Provide the [X, Y] coordinate of the cell's center where the given text is located.  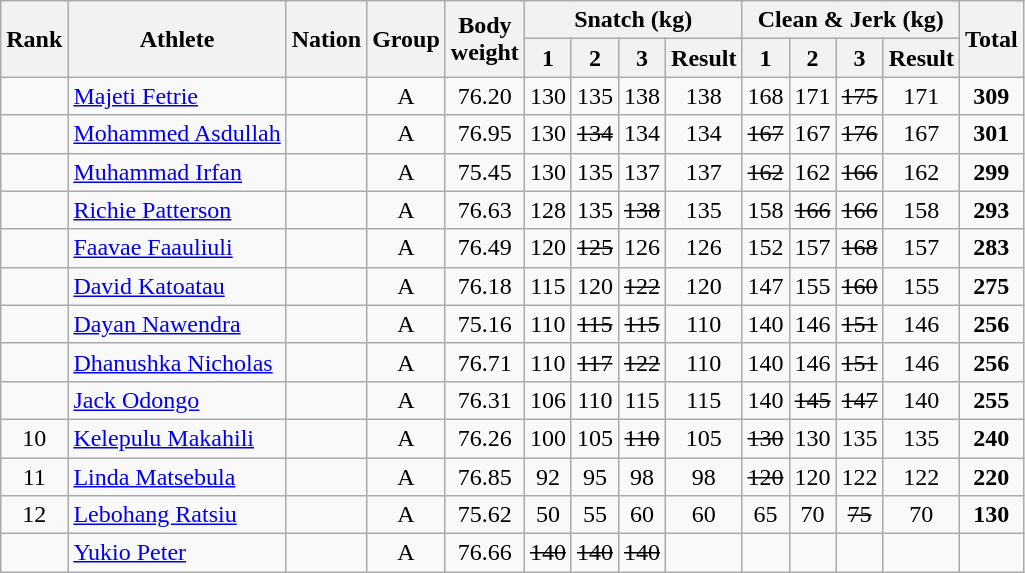
Clean & Jerk (kg) [851, 20]
176 [860, 134]
160 [860, 286]
125 [594, 248]
Nation [326, 39]
50 [548, 515]
175 [860, 96]
76.26 [484, 438]
255 [992, 400]
152 [766, 248]
Dhanushka Nicholas [177, 362]
100 [548, 438]
76.85 [484, 477]
283 [992, 248]
75 [860, 515]
Snatch (kg) [633, 20]
Majeti Fetrie [177, 96]
275 [992, 286]
Group [406, 39]
Dayan Nawendra [177, 324]
76.71 [484, 362]
76.66 [484, 553]
David Katoatau [177, 286]
Faavae Faauliuli [177, 248]
Jack Odongo [177, 400]
11 [34, 477]
75.62 [484, 515]
Yukio Peter [177, 553]
76.95 [484, 134]
Total [992, 39]
76.49 [484, 248]
Athlete [177, 39]
Richie Patterson [177, 210]
Muhammad Irfan [177, 172]
55 [594, 515]
299 [992, 172]
Lebohang Ratsiu [177, 515]
92 [548, 477]
Kelepulu Makahili [177, 438]
220 [992, 477]
106 [548, 400]
128 [548, 210]
Linda Matsebula [177, 477]
75.45 [484, 172]
95 [594, 477]
Mohammed Asdullah [177, 134]
65 [766, 515]
293 [992, 210]
309 [992, 96]
240 [992, 438]
76.31 [484, 400]
76.18 [484, 286]
75.16 [484, 324]
10 [34, 438]
76.63 [484, 210]
76.20 [484, 96]
301 [992, 134]
12 [34, 515]
Rank [34, 39]
Bodyweight [484, 39]
117 [594, 362]
145 [812, 400]
